Scan for the cell matching the given text and deliver its (X, Y) coordinate at center. 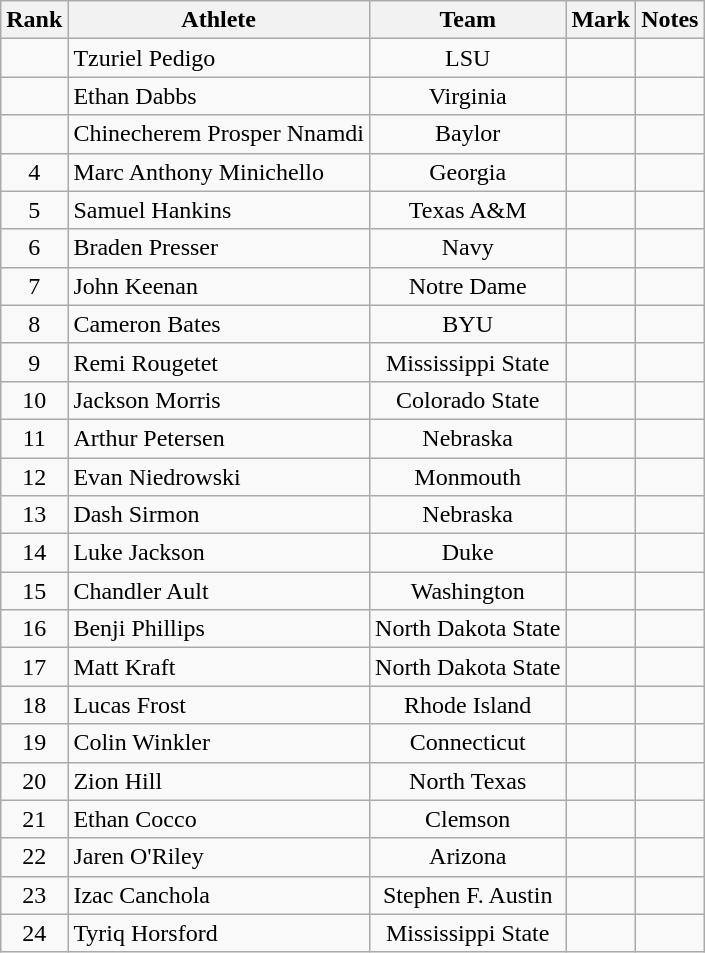
18 (34, 705)
Remi Rougetet (219, 362)
Georgia (468, 172)
Team (468, 20)
Colin Winkler (219, 743)
Washington (468, 591)
Marc Anthony Minichello (219, 172)
14 (34, 553)
Connecticut (468, 743)
John Keenan (219, 286)
Ethan Cocco (219, 819)
Samuel Hankins (219, 210)
Arizona (468, 857)
21 (34, 819)
23 (34, 895)
Chandler Ault (219, 591)
13 (34, 515)
Rank (34, 20)
20 (34, 781)
8 (34, 324)
Arthur Petersen (219, 438)
12 (34, 477)
Tzuriel Pedigo (219, 58)
Matt Kraft (219, 667)
Texas A&M (468, 210)
11 (34, 438)
10 (34, 400)
5 (34, 210)
Lucas Frost (219, 705)
Chinecherem Prosper Nnamdi (219, 134)
Notre Dame (468, 286)
15 (34, 591)
Zion Hill (219, 781)
LSU (468, 58)
Evan Niedrowski (219, 477)
Ethan Dabbs (219, 96)
24 (34, 933)
4 (34, 172)
Braden Presser (219, 248)
Duke (468, 553)
BYU (468, 324)
6 (34, 248)
17 (34, 667)
Tyriq Horsford (219, 933)
Clemson (468, 819)
Benji Phillips (219, 629)
Stephen F. Austin (468, 895)
19 (34, 743)
Athlete (219, 20)
Mark (601, 20)
9 (34, 362)
Notes (670, 20)
Jaren O'Riley (219, 857)
Colorado State (468, 400)
Virginia (468, 96)
16 (34, 629)
Izac Canchola (219, 895)
Monmouth (468, 477)
Rhode Island (468, 705)
Cameron Bates (219, 324)
Luke Jackson (219, 553)
Navy (468, 248)
North Texas (468, 781)
Jackson Morris (219, 400)
7 (34, 286)
Dash Sirmon (219, 515)
Baylor (468, 134)
22 (34, 857)
